Detect which cell encompasses the target text, then output its (x, y) center coordinate. 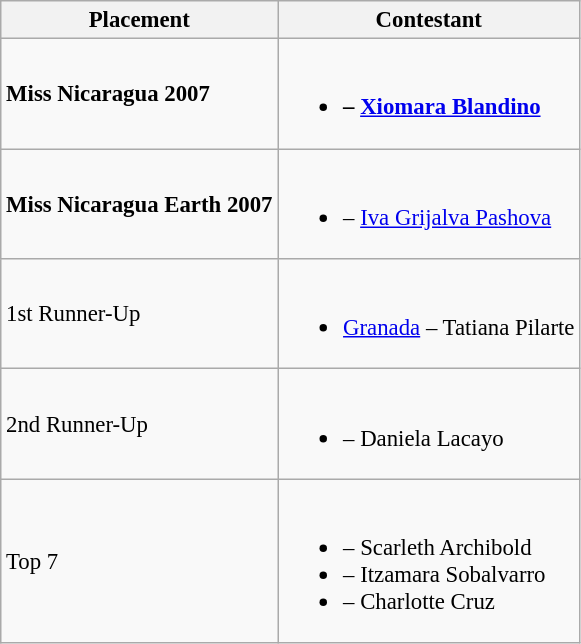
2nd Runner-Up (140, 424)
Top 7 (140, 561)
1st Runner-Up (140, 314)
– Iva Grijalva Pashova (429, 204)
Contestant (429, 20)
Miss Nicaragua 2007 (140, 94)
– Scarleth Archibold – Itzamara Sobalvarro – Charlotte Cruz (429, 561)
Placement (140, 20)
– Xiomara Blandino (429, 94)
– Daniela Lacayo (429, 424)
Miss Nicaragua Earth 2007 (140, 204)
Granada – Tatiana Pilarte (429, 314)
